Output the (x, y) coordinate of the center of the cell containing the given text.  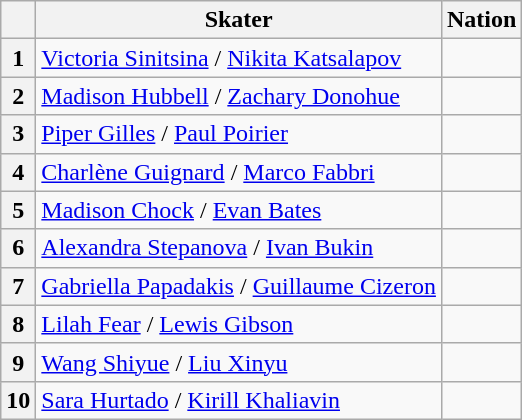
3 (18, 134)
Nation (481, 20)
Charlène Guignard / Marco Fabbri (239, 172)
Alexandra Stepanova / Ivan Bukin (239, 248)
Gabriella Papadakis / Guillaume Cizeron (239, 286)
10 (18, 400)
Skater (239, 20)
1 (18, 58)
5 (18, 210)
Lilah Fear / Lewis Gibson (239, 324)
Sara Hurtado / Kirill Khaliavin (239, 400)
7 (18, 286)
6 (18, 248)
8 (18, 324)
Wang Shiyue / Liu Xinyu (239, 362)
4 (18, 172)
2 (18, 96)
Victoria Sinitsina / Nikita Katsalapov (239, 58)
Madison Hubbell / Zachary Donohue (239, 96)
Madison Chock / Evan Bates (239, 210)
Piper Gilles / Paul Poirier (239, 134)
9 (18, 362)
